For the text-containing cell, return its midpoint in (x, y) coordinate format. 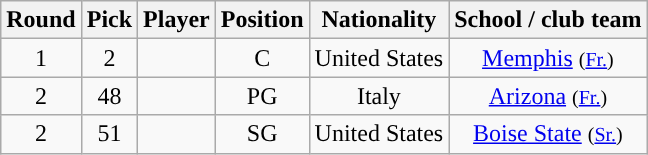
Italy (379, 96)
PG (262, 96)
Boise State (Sr.) (548, 134)
Round (41, 20)
48 (109, 96)
Memphis (Fr.) (548, 58)
Player (177, 20)
C (262, 58)
Nationality (379, 20)
Arizona (Fr.) (548, 96)
School / club team (548, 20)
Pick (109, 20)
SG (262, 134)
Position (262, 20)
51 (109, 134)
1 (41, 58)
